Return the (X, Y) coordinate for the center point of the cell that contains the specified text.  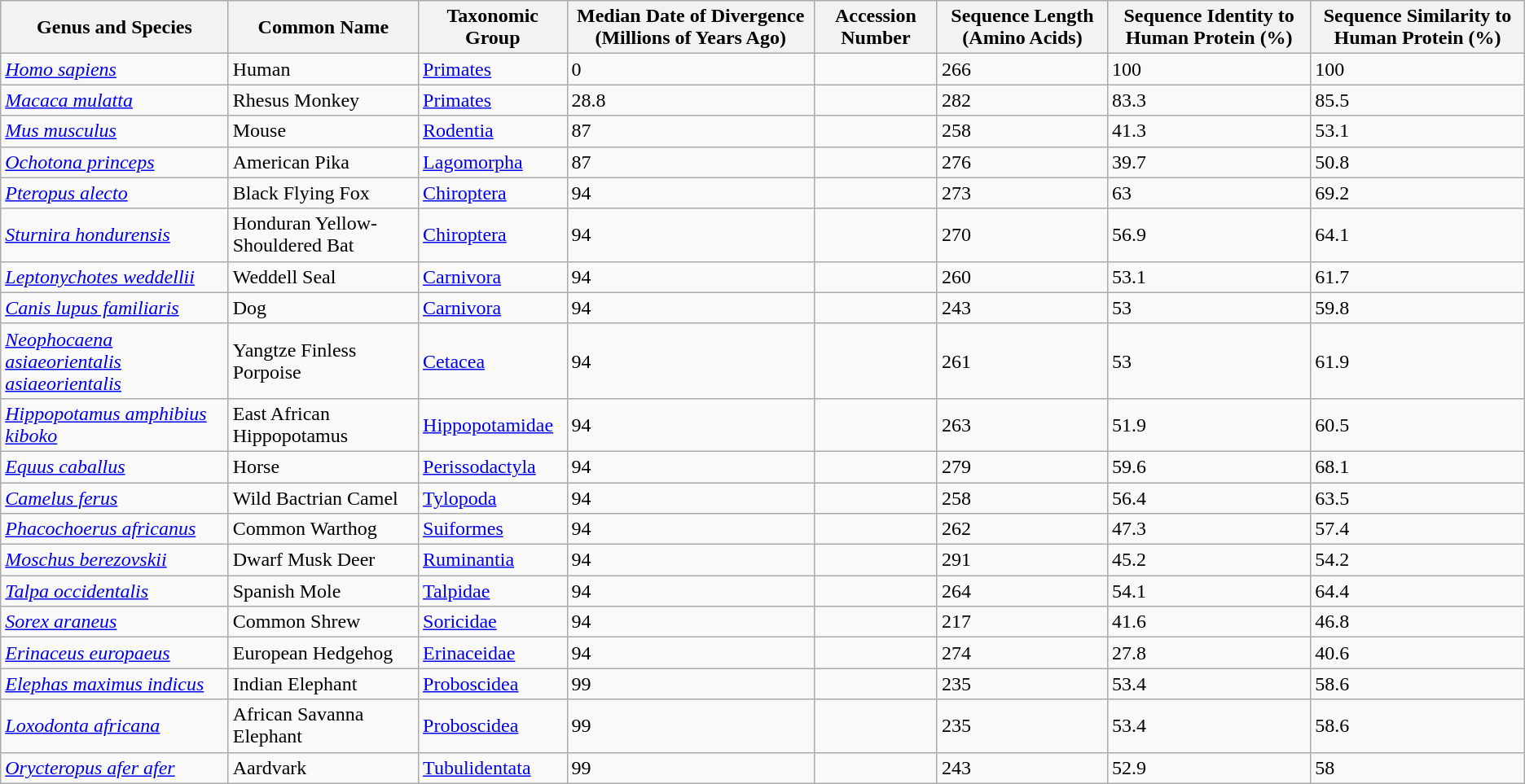
58 (1417, 768)
28.8 (691, 100)
Hippopotamus amphibius kiboko (114, 425)
Rhesus Monkey (323, 100)
East African Hippopotamus (323, 425)
Homo sapiens (114, 69)
Hippopotamidae (493, 425)
69.2 (1417, 193)
273 (1022, 193)
41.3 (1209, 131)
Sturnira hondurensis (114, 234)
64.1 (1417, 234)
50.8 (1417, 162)
Yangtze Finless Porpoise (323, 361)
Weddell Seal (323, 277)
Mouse (323, 131)
274 (1022, 653)
52.9 (1209, 768)
60.5 (1417, 425)
Mus musculus (114, 131)
Loxodonta africana (114, 726)
45.2 (1209, 560)
Erinaceidae (493, 653)
46.8 (1417, 622)
Taxonomic Group (493, 28)
59.6 (1209, 466)
Orycteropus afer afer (114, 768)
40.6 (1417, 653)
56.4 (1209, 497)
Ochotona princeps (114, 162)
54.2 (1417, 560)
Median Date of Divergence (Millions of Years Ago) (691, 28)
56.9 (1209, 234)
61.7 (1417, 277)
Camelus ferus (114, 497)
282 (1022, 100)
85.5 (1417, 100)
Indian Elephant (323, 684)
Spanish Mole (323, 591)
Ruminantia (493, 560)
276 (1022, 162)
Accession Number (875, 28)
European Hedgehog (323, 653)
263 (1022, 425)
Tylopoda (493, 497)
51.9 (1209, 425)
Cetacea (493, 361)
African Savanna Elephant (323, 726)
279 (1022, 466)
Common Name (323, 28)
83.3 (1209, 100)
41.6 (1209, 622)
Elephas maximus indicus (114, 684)
Common Warthog (323, 529)
Tubulidentata (493, 768)
Aardvark (323, 768)
Leptonychotes weddellii (114, 277)
Wild Bactrian Camel (323, 497)
217 (1022, 622)
Lagomorpha (493, 162)
American Pika (323, 162)
59.8 (1417, 308)
270 (1022, 234)
Talpa occidentalis (114, 591)
0 (691, 69)
27.8 (1209, 653)
Suiformes (493, 529)
64.4 (1417, 591)
61.9 (1417, 361)
68.1 (1417, 466)
Perissodactyla (493, 466)
Talpidae (493, 591)
Sequence Similarity to Human Protein (%) (1417, 28)
47.3 (1209, 529)
Sequence Identity to Human Protein (%) (1209, 28)
63.5 (1417, 497)
Phacochoerus africanus (114, 529)
260 (1022, 277)
Dog (323, 308)
Macaca mulatta (114, 100)
54.1 (1209, 591)
Neophocaena asiaeorientalis asiaeorientalis (114, 361)
Honduran Yellow-Shouldered Bat (323, 234)
63 (1209, 193)
Sorex araneus (114, 622)
Soricidae (493, 622)
261 (1022, 361)
Equus caballus (114, 466)
Human (323, 69)
Common Shrew (323, 622)
Erinaceus europaeus (114, 653)
Dwarf Musk Deer (323, 560)
Sequence Length (Amino Acids) (1022, 28)
Canis lupus familiaris (114, 308)
266 (1022, 69)
Black Flying Fox (323, 193)
Horse (323, 466)
Pteropus alecto (114, 193)
39.7 (1209, 162)
262 (1022, 529)
264 (1022, 591)
57.4 (1417, 529)
Moschus berezovskii (114, 560)
Genus and Species (114, 28)
291 (1022, 560)
Rodentia (493, 131)
